Identify which cell holds the provided text, then report its [x, y] central coordinate. 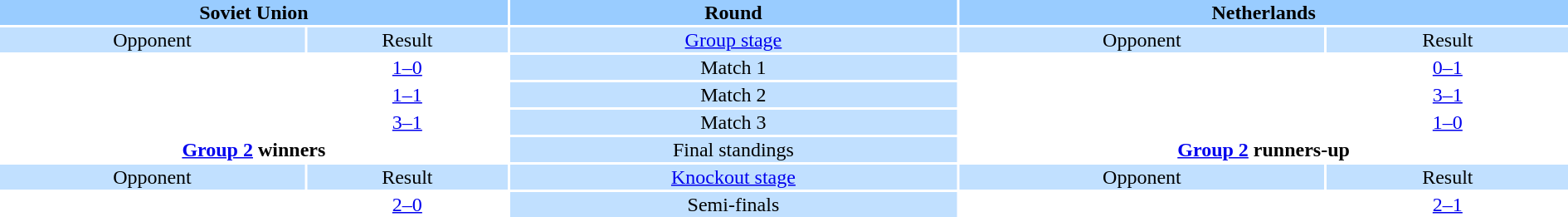
Netherlands [1264, 12]
Knockout stage [733, 177]
Soviet Union [254, 12]
0–1 [1448, 67]
Group 2 winners [254, 150]
2–0 [407, 205]
Group stage [733, 40]
1–1 [407, 95]
Match 2 [733, 95]
Match 3 [733, 122]
Match 1 [733, 67]
Semi-finals [733, 205]
Final standings [733, 150]
Group 2 runners-up [1264, 150]
Round [733, 12]
2–1 [1448, 205]
